Detect which cell encompasses the target text, then output its (X, Y) center coordinate. 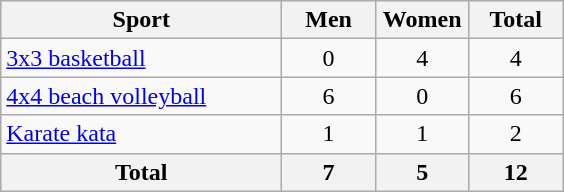
Women (422, 20)
Men (329, 20)
5 (422, 172)
Sport (142, 20)
12 (516, 172)
3x3 basketball (142, 58)
Karate kata (142, 134)
4x4 beach volleyball (142, 96)
2 (516, 134)
7 (329, 172)
